Return the (x, y) coordinate for the center point of the cell that contains the specified text.  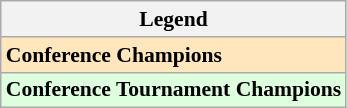
Conference Tournament Champions (174, 90)
Conference Champions (174, 55)
Legend (174, 19)
